Return [X, Y] of the center of cell containing provided text 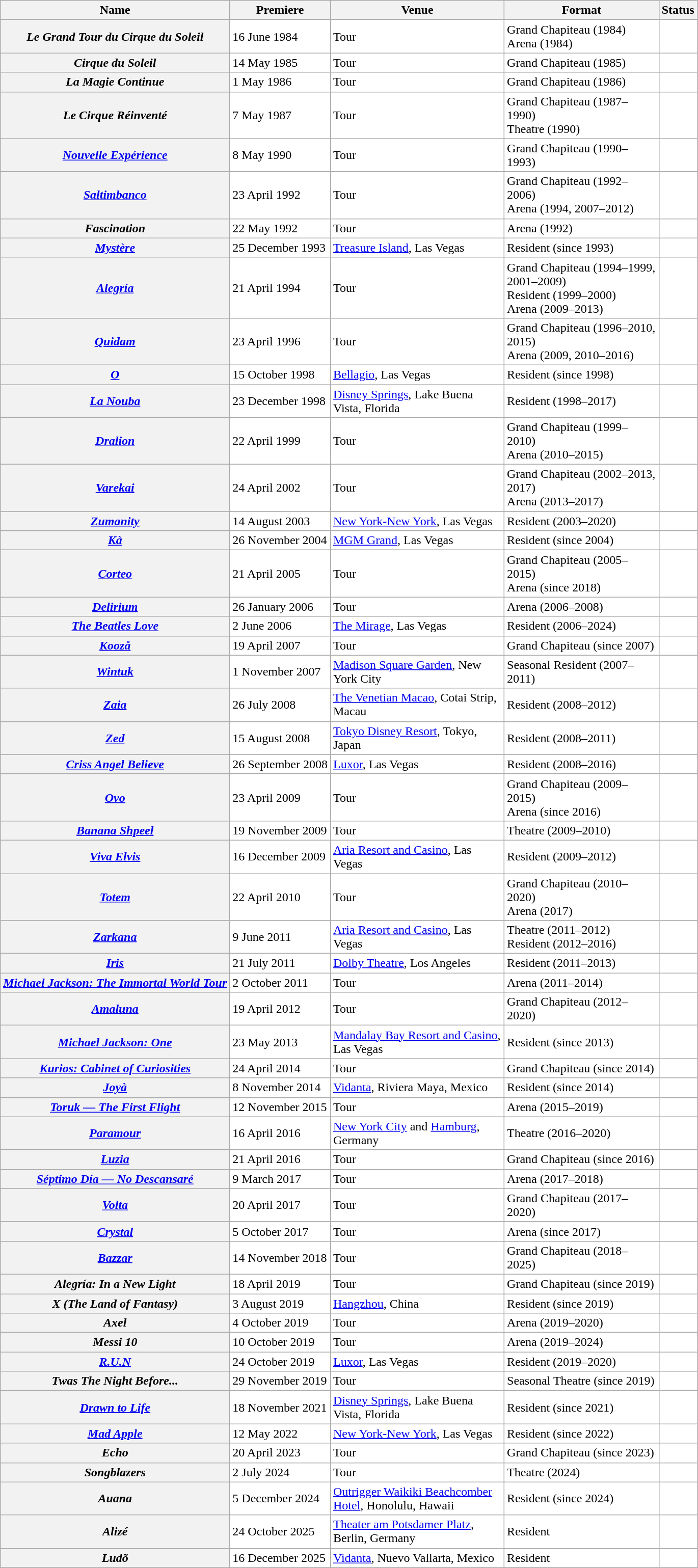
18 April 2019 [280, 1284]
Crystal [115, 1231]
9 March 2017 [280, 1179]
Grand Chapiteau (2010–2020)Arena (2017) [582, 897]
Twas The Night Before... [115, 1381]
3 August 2019 [280, 1304]
21 April 1994 [280, 287]
Arena (2006–2008) [582, 607]
X (The Land of Fantasy) [115, 1304]
Koozå [115, 645]
10 October 2019 [280, 1342]
Wintuk [115, 671]
22 May 1992 [280, 228]
24 October 2019 [280, 1362]
Cirque du Soleil [115, 63]
Name [115, 10]
Paramour [115, 1133]
Resident (since 2021) [582, 1407]
Fascination [115, 228]
Resident (2008–2012) [582, 705]
Venue [417, 10]
2 October 2011 [280, 983]
Grand Chapiteau (2018–2025) [582, 1257]
Delirium [115, 607]
26 July 2008 [280, 705]
24 April 2002 [280, 488]
Outrigger Waikiki Beachcomber Hotel, Honolulu, Hawaii [417, 1499]
Resident (2019–2020) [582, 1362]
Zarkana [115, 937]
Grand Chapiteau (since 2014) [582, 1068]
29 November 2019 [280, 1381]
Grand Chapiteau (2005–2015)Arena (since 2018) [582, 574]
Resident (since 1993) [582, 248]
Grand Chapiteau (1986) [582, 82]
The Venetian Macao, Cotai Strip, Macau [417, 705]
Ovo [115, 797]
Resident (since 2019) [582, 1304]
Messi 10 [115, 1342]
Grand Chapiteau (1990–1993) [582, 155]
Vidanta, Riviera Maya, Mexico [417, 1088]
Grand Chapiteau (since 2023) [582, 1453]
Grand Chapiteau (1987–1990)Theatre (1990) [582, 115]
14 August 2003 [280, 521]
Resident (2006–2024) [582, 626]
Grand Chapiteau (2009–2015)Arena (since 2016) [582, 797]
12 November 2015 [280, 1107]
12 May 2022 [280, 1434]
26 November 2004 [280, 540]
9 June 2011 [280, 937]
1 November 2007 [280, 671]
Arena (2019–2024) [582, 1342]
Resident (since 2004) [582, 540]
Seasonal Resident (2007–2011) [582, 671]
Resident (since 1998) [582, 374]
14 November 2018 [280, 1257]
Tokyo Disney Resort, Tokyo, Japan [417, 738]
Alizé [115, 1531]
23 April 1992 [280, 195]
Theatre (2011–2012)Resident (2012–2016) [582, 937]
MGM Grand, Las Vegas [417, 540]
23 December 1998 [280, 400]
Theatre (2024) [582, 1472]
Amaluna [115, 1009]
Theatre (2009–2010) [582, 830]
8 November 2014 [280, 1088]
21 April 2016 [280, 1159]
16 December 2009 [280, 857]
24 October 2025 [280, 1531]
Format [582, 10]
Mystère [115, 248]
16 April 2016 [280, 1133]
Treasure Island, Las Vegas [417, 248]
The Beatles Love [115, 626]
Kà [115, 540]
14 May 1985 [280, 63]
La Nouba [115, 400]
Madison Square Garden, New York City [417, 671]
Grand Chapiteau (1985) [582, 63]
Resident (2011–2013) [582, 963]
Grand Chapiteau (1992–2006)Arena (1994, 2007–2012) [582, 195]
Grand Chapiteau (since 2019) [582, 1284]
19 April 2007 [280, 645]
4 October 2019 [280, 1323]
18 November 2021 [280, 1407]
Alegría: In a New Light [115, 1284]
Resident (2008–2011) [582, 738]
Arena (2011–2014) [582, 983]
Saltimbanco [115, 195]
Grand Chapiteau (1999–2010)Arena (2010–2015) [582, 441]
Resident (2009–2012) [582, 857]
Grand Chapiteau (1984)Arena (1984) [582, 37]
23 April 1996 [280, 341]
Dolby Theatre, Los Angeles [417, 963]
Michael Jackson: The Immortal World Tour [115, 983]
Varekai [115, 488]
Corteo [115, 574]
Totem [115, 897]
Arena (1992) [582, 228]
Hangzhou, China [417, 1304]
Criss Angel Believe [115, 764]
Arena (since 2017) [582, 1231]
Iris [115, 963]
1 May 1986 [280, 82]
Vidanta, Nuevo Vallarta, Mexico [417, 1558]
Axel [115, 1323]
Grand Chapiteau (1996–2010, 2015)Arena (2009, 2010–2016) [582, 341]
21 April 2005 [280, 574]
Grand Chapiteau (2017–2020) [582, 1205]
22 April 1999 [280, 441]
Kurios: Cabinet of Curiosities [115, 1068]
Nouvelle Expérience [115, 155]
Luzia [115, 1159]
26 September 2008 [280, 764]
Echo [115, 1453]
Grand Chapiteau (2012–2020) [582, 1009]
Mad Apple [115, 1434]
Dralion [115, 441]
Theater am Potsdamer Platz, Berlin, Germany [417, 1531]
Resident (since 2013) [582, 1042]
19 April 2012 [280, 1009]
Zumanity [115, 521]
Resident (2008–2016) [582, 764]
Resident (1998–2017) [582, 400]
La Magie Continue [115, 82]
Resident (since 2022) [582, 1434]
Theatre (2016–2020) [582, 1133]
2 June 2006 [280, 626]
Resident (since 2014) [582, 1088]
Bellagio, Las Vegas [417, 374]
Zaia [115, 705]
Songblazers [115, 1472]
Grand Chapiteau (since 2007) [582, 645]
New York City and Hamburg, Germany [417, 1133]
16 December 2025 [280, 1558]
Viva Elvis [115, 857]
24 April 2014 [280, 1068]
16 June 1984 [280, 37]
20 April 2017 [280, 1205]
19 November 2009 [280, 830]
Arena (2017–2018) [582, 1179]
Drawn to Life [115, 1407]
25 December 1993 [280, 248]
Le Cirque Réinventé [115, 115]
O [115, 374]
21 July 2011 [280, 963]
The Mirage, Las Vegas [417, 626]
Volta [115, 1205]
20 April 2023 [280, 1453]
15 August 2008 [280, 738]
Zed [115, 738]
Grand Chapiteau (since 2016) [582, 1159]
Auana [115, 1499]
Toruk — The First Flight [115, 1107]
Banana Shpeel [115, 830]
Arena (2015–2019) [582, 1107]
Le Grand Tour du Cirque du Soleil [115, 37]
Arena (2019–2020) [582, 1323]
5 October 2017 [280, 1231]
23 April 2009 [280, 797]
Status [678, 10]
7 May 1987 [280, 115]
Joyà [115, 1088]
Ludõ [115, 1558]
R.U.N [115, 1362]
5 December 2024 [280, 1499]
Alegría [115, 287]
26 January 2006 [280, 607]
22 April 2010 [280, 897]
15 October 1998 [280, 374]
2 July 2024 [280, 1472]
Mandalay Bay Resort and Casino, Las Vegas [417, 1042]
Michael Jackson: One [115, 1042]
Resident (2003–2020) [582, 521]
Resident (since 2024) [582, 1499]
Séptimo Día — No Descansaré [115, 1179]
Quidam [115, 341]
Bazzar [115, 1257]
Grand Chapiteau (2002–2013, 2017)Arena (2013–2017) [582, 488]
23 May 2013 [280, 1042]
8 May 1990 [280, 155]
Grand Chapiteau (1994–1999, 2001–2009)Resident (1999–2000)Arena (2009–2013) [582, 287]
Premiere [280, 10]
Seasonal Theatre (since 2019) [582, 1381]
